Pinpoint the cell where the given text exists, returning its [x, y] midpoint coordinate. 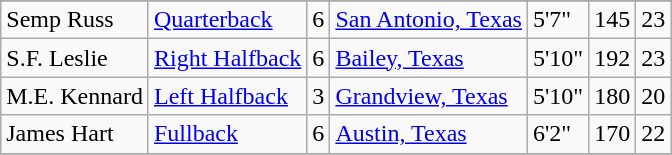
Left Halfback [227, 96]
20 [654, 96]
3 [318, 96]
145 [612, 20]
Semp Russ [75, 20]
Grandview, Texas [429, 96]
San Antonio, Texas [429, 20]
S.F. Leslie [75, 58]
192 [612, 58]
James Hart [75, 134]
170 [612, 134]
22 [654, 134]
180 [612, 96]
5'7" [558, 20]
6'2" [558, 134]
M.E. Kennard [75, 96]
Fullback [227, 134]
Austin, Texas [429, 134]
Bailey, Texas [429, 58]
Quarterback [227, 20]
Right Halfback [227, 58]
